Provide the (X, Y) coordinate of the cell's center where the given text is located.  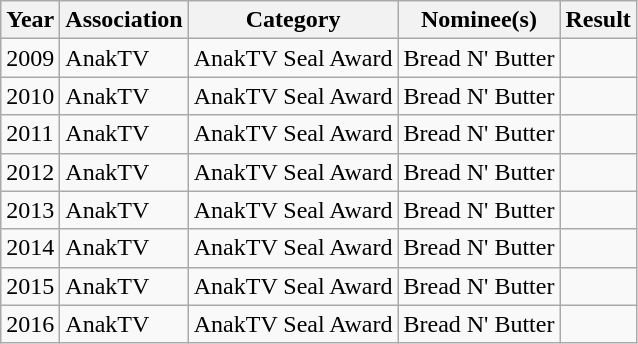
Category (293, 20)
2013 (30, 210)
2016 (30, 324)
Year (30, 20)
2011 (30, 134)
2012 (30, 172)
2009 (30, 58)
2015 (30, 286)
Association (124, 20)
2014 (30, 248)
Result (598, 20)
Nominee(s) (479, 20)
2010 (30, 96)
